Extract the (x, y) coordinate from the center of the cell holding the provided text.  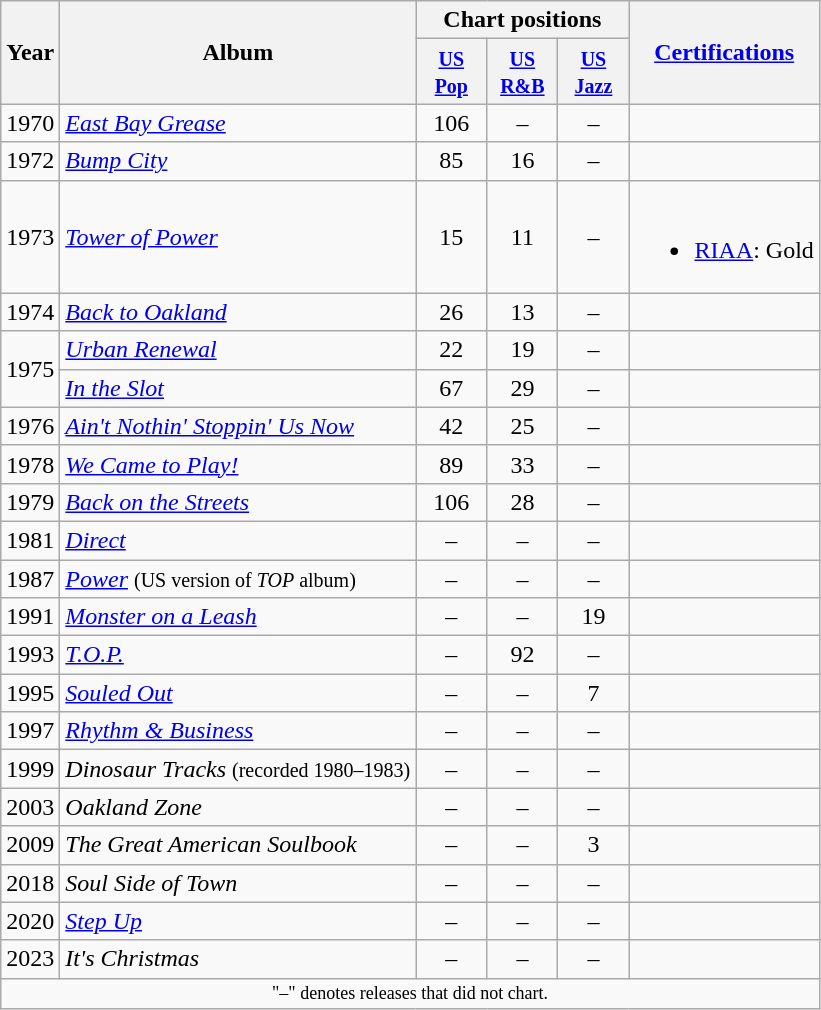
3 (594, 845)
1995 (30, 693)
2003 (30, 807)
2020 (30, 921)
Album (238, 52)
1991 (30, 617)
22 (452, 350)
Back on the Streets (238, 502)
Oakland Zone (238, 807)
29 (522, 388)
42 (452, 426)
11 (522, 236)
Bump City (238, 161)
1987 (30, 579)
7 (594, 693)
15 (452, 236)
2023 (30, 959)
1972 (30, 161)
1970 (30, 123)
Year (30, 52)
The Great American Soulbook (238, 845)
Back to Oakland (238, 312)
26 (452, 312)
RIAA: Gold (724, 236)
Step Up (238, 921)
Urban Renewal (238, 350)
16 (522, 161)
East Bay Grease (238, 123)
US Pop (452, 72)
1993 (30, 655)
Soul Side of Town (238, 883)
T.O.P. (238, 655)
In the Slot (238, 388)
1974 (30, 312)
92 (522, 655)
Certifications (724, 52)
1975 (30, 369)
It's Christmas (238, 959)
1979 (30, 502)
2018 (30, 883)
Power (US version of TOP album) (238, 579)
13 (522, 312)
67 (452, 388)
Chart positions (522, 20)
1997 (30, 731)
"–" denotes releases that did not chart. (410, 994)
We Came to Play! (238, 464)
1973 (30, 236)
Direct (238, 540)
2009 (30, 845)
33 (522, 464)
85 (452, 161)
Souled Out (238, 693)
US R&B (522, 72)
89 (452, 464)
US Jazz (594, 72)
Tower of Power (238, 236)
1976 (30, 426)
Dinosaur Tracks (recorded 1980–1983) (238, 769)
Rhythm & Business (238, 731)
Ain't Nothin' Stoppin' Us Now (238, 426)
1978 (30, 464)
Monster on a Leash (238, 617)
1999 (30, 769)
1981 (30, 540)
25 (522, 426)
28 (522, 502)
